Return [X, Y] of the center of cell containing provided text 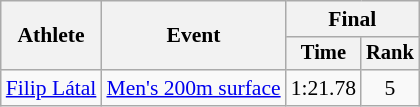
Men's 200m surface [193, 88]
Final [352, 19]
1:21.78 [324, 88]
Event [193, 36]
Time [324, 54]
Filip Látal [52, 88]
5 [390, 88]
Athlete [52, 36]
Rank [390, 54]
